Identify which cell holds the provided text, then report its [x, y] central coordinate. 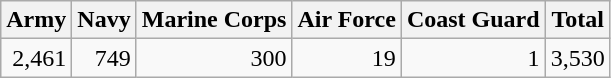
19 [346, 58]
Navy [104, 20]
Air Force [346, 20]
749 [104, 58]
Army [36, 20]
Coast Guard [473, 20]
2,461 [36, 58]
Marine Corps [214, 20]
Total [578, 20]
1 [473, 58]
3,530 [578, 58]
300 [214, 58]
